Find where the given text appears and provide that cell's center as [x, y] coordinate. 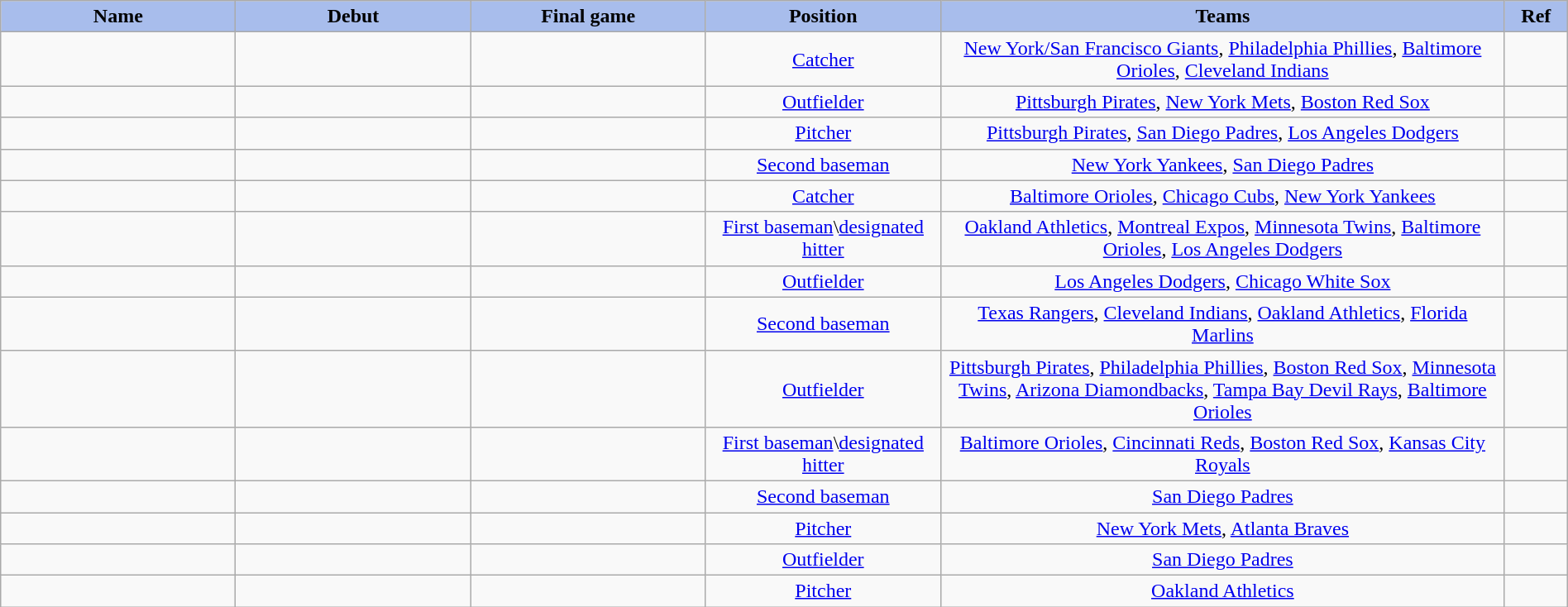
New York Mets, Atlanta Braves [1222, 528]
New York/San Francisco Giants, Philadelphia Phillies, Baltimore Orioles, Cleveland Indians [1222, 60]
New York Yankees, San Diego Padres [1222, 165]
Baltimore Orioles, Chicago Cubs, New York Yankees [1222, 196]
Pittsburgh Pirates, Philadelphia Phillies, Boston Red Sox, Minnesota Twins, Arizona Diamondbacks, Tampa Bay Devil Rays, Baltimore Orioles [1222, 389]
Baltimore Orioles, Cincinnati Reds, Boston Red Sox, Kansas City Royals [1222, 453]
Los Angeles Dodgers, Chicago White Sox [1222, 281]
Final game [588, 17]
Oakland Athletics [1222, 591]
Texas Rangers, Cleveland Indians, Oakland Athletics, Florida Marlins [1222, 324]
Debut [353, 17]
Name [118, 17]
Pittsburgh Pirates, New York Mets, Boston Red Sox [1222, 102]
Ref [1536, 17]
Position [823, 17]
Teams [1222, 17]
Oakland Athletics, Montreal Expos, Minnesota Twins, Baltimore Orioles, Los Angeles Dodgers [1222, 238]
Pittsburgh Pirates, San Diego Padres, Los Angeles Dodgers [1222, 133]
